Return [x, y] of the center of cell containing provided text 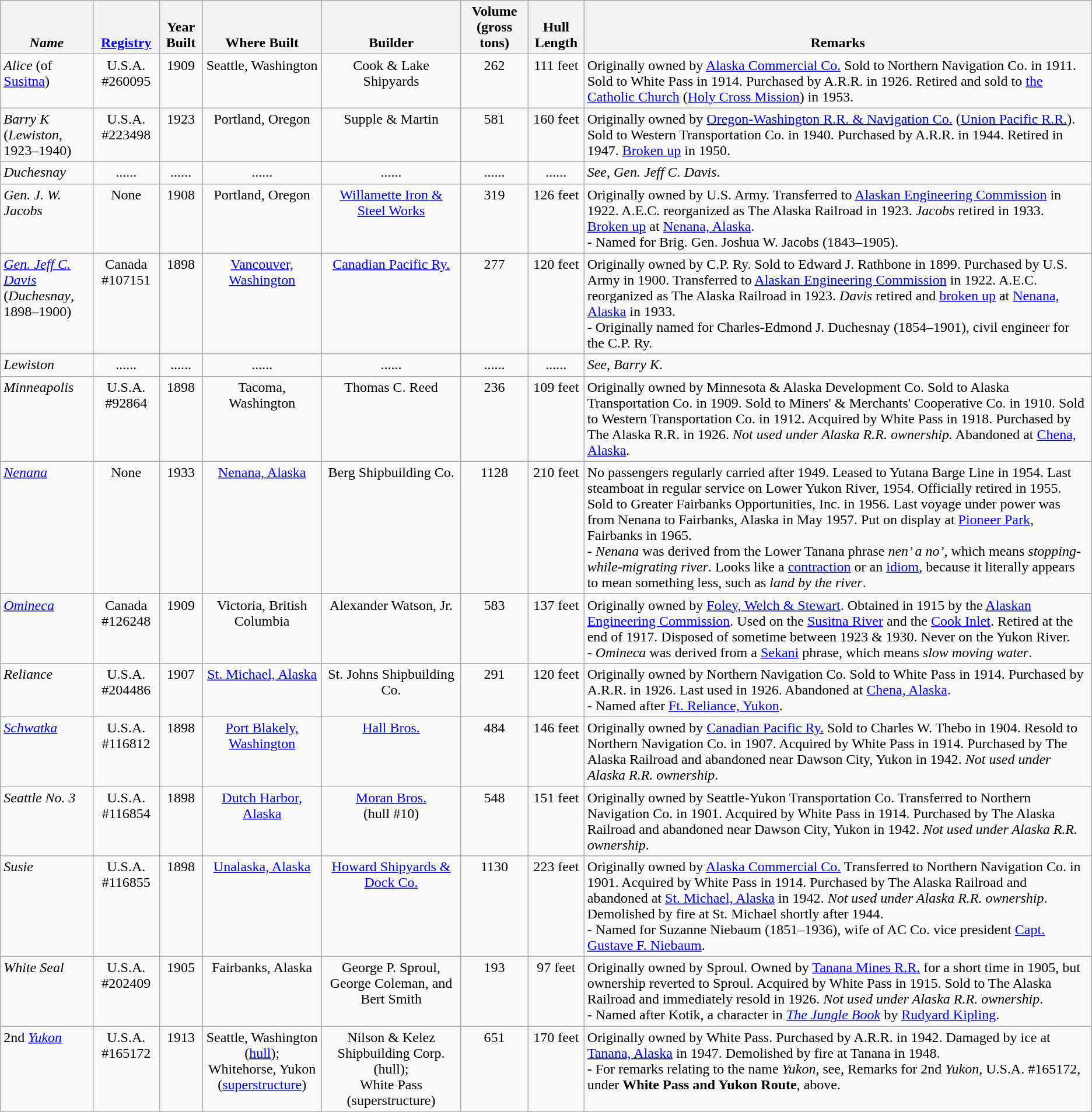
Seattle, Washington [262, 81]
1128 [495, 527]
210 feet [556, 527]
Gen. Jeff C. Davis(Duchesnay, 1898–1900) [47, 303]
Nenana, Alaska [262, 527]
Duchesnay [47, 173]
Cook & Lake Shipyards [391, 81]
Where Built [262, 27]
1130 [495, 906]
109 feet [556, 419]
146 feet [556, 751]
137 feet [556, 629]
581 [495, 135]
Volume (gross tons) [495, 27]
St. Michael, Alaska [262, 690]
Dutch Harbor, Alaska [262, 821]
St. Johns Shipbuilding Co. [391, 690]
Seattle, Washington (hull);Whitehorse, Yukon (superstructure) [262, 1069]
U.S.A. #202409 [126, 991]
1908 [181, 218]
Port Blakely, Washington [262, 751]
Gen. J. W. Jacobs [47, 218]
160 feet [556, 135]
See, Gen. Jeff C. Davis. [838, 173]
U.S.A. #116854 [126, 821]
651 [495, 1069]
1907 [181, 690]
291 [495, 690]
Thomas C. Reed [391, 419]
126 feet [556, 218]
Moran Bros.(hull #10) [391, 821]
See, Barry K. [838, 365]
2nd Yukon [47, 1069]
Victoria, British Columbia [262, 629]
1923 [181, 135]
Tacoma, Washington [262, 419]
U.S.A. #260095 [126, 81]
Vancouver, Washington [262, 303]
Canada #107151 [126, 303]
319 [495, 218]
170 feet [556, 1069]
193 [495, 991]
Canada #126248 [126, 629]
U.S.A. #204486 [126, 690]
236 [495, 419]
1913 [181, 1069]
U.S.A. #116855 [126, 906]
Name [47, 27]
Alice (of Susitna) [47, 81]
Omineca [47, 629]
1905 [181, 991]
97 feet [556, 991]
Schwatka [47, 751]
Nenana [47, 527]
Fairbanks, Alaska [262, 991]
277 [495, 303]
U.S.A. #165172 [126, 1069]
George P. Sproul, George Coleman, and Bert Smith [391, 991]
Howard Shipyards & Dock Co. [391, 906]
223 feet [556, 906]
1933 [181, 527]
Seattle No. 3 [47, 821]
111 feet [556, 81]
Berg Shipbuilding Co. [391, 527]
Alexander Watson, Jr. [391, 629]
Unalaska, Alaska [262, 906]
Hull Length [556, 27]
Barry K(Lewiston, 1923–1940) [47, 135]
Reliance [47, 690]
262 [495, 81]
White Seal [47, 991]
U.S.A. #116812 [126, 751]
Year Built [181, 27]
U.S.A. #92864 [126, 419]
Willamette Iron & Steel Works [391, 218]
Canadian Pacific Ry. [391, 303]
Remarks [838, 27]
Nilson & Kelez Shipbuilding Corp. (hull);White Pass (superstructure) [391, 1069]
Susie [47, 906]
Hall Bros. [391, 751]
U.S.A. #223498 [126, 135]
484 [495, 751]
Supple & Martin [391, 135]
Minneapolis [47, 419]
Registry [126, 27]
Builder [391, 27]
583 [495, 629]
Lewiston [47, 365]
548 [495, 821]
151 feet [556, 821]
